Locate the cell with the specified text and output its (x, y) center coordinate. 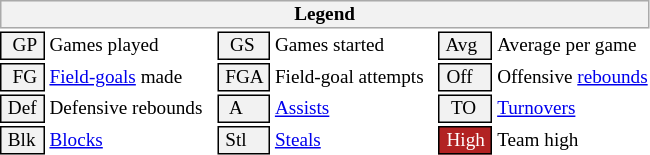
FG (22, 77)
Field-goals made (131, 77)
Legend (324, 14)
High (466, 140)
Games played (131, 46)
Offensive rebounds (573, 77)
Games started (354, 46)
Blk (22, 140)
GP (22, 46)
A (244, 108)
Defensive rebounds (131, 108)
Off (466, 77)
Team high (573, 140)
Def (22, 108)
Stl (244, 140)
Field-goal attempts (354, 77)
Steals (354, 140)
FGA (244, 77)
TO (466, 108)
GS (244, 46)
Assists (354, 108)
Avg (466, 46)
Average per game (573, 46)
Blocks (131, 140)
Turnovers (573, 108)
